Find where the given text appears and provide that cell's center as [X, Y] coordinate. 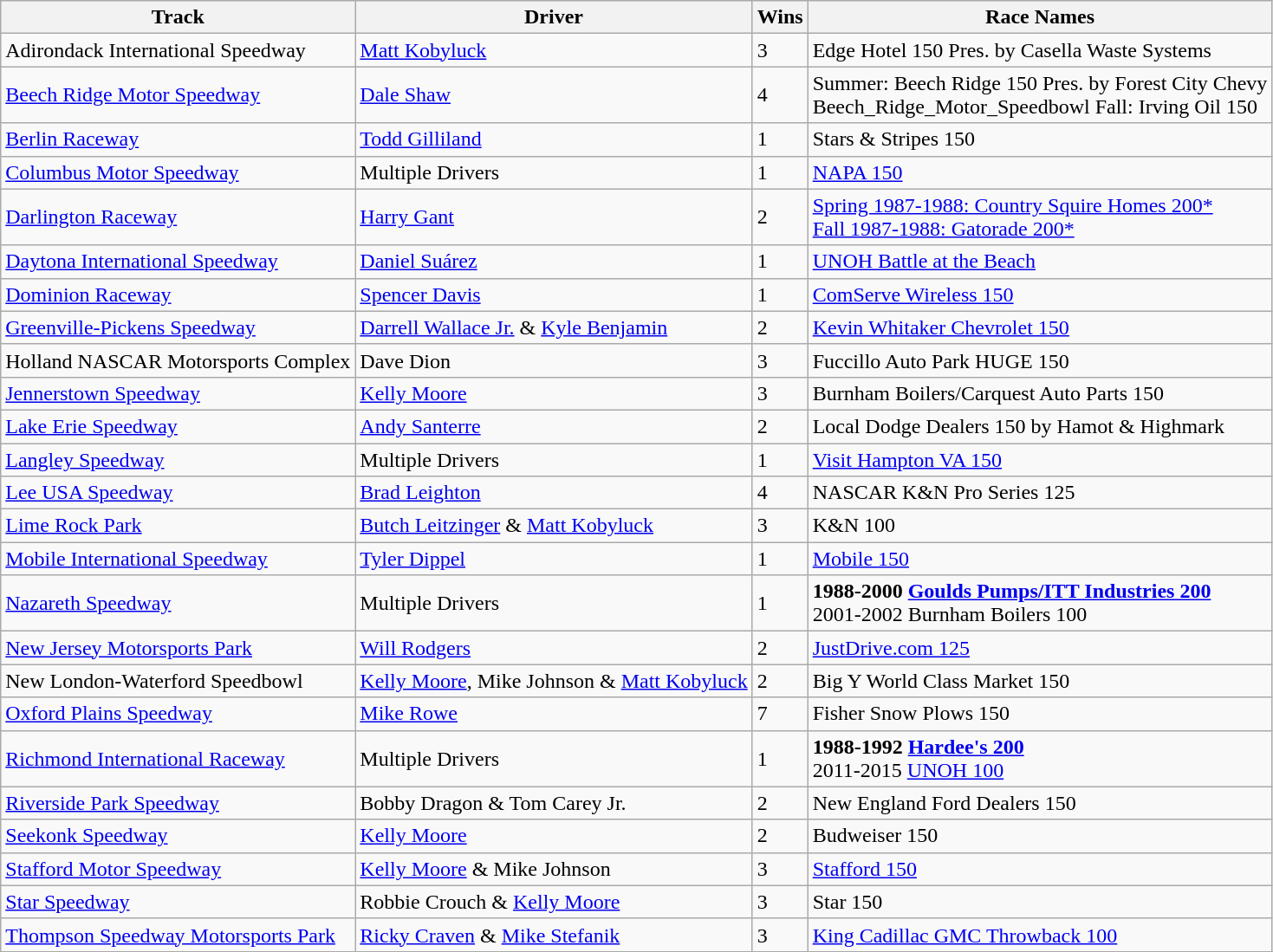
Nazareth Speedway [179, 603]
Lee USA Speedway [179, 493]
Robbie Crouch & Kelly Moore [554, 902]
Dominion Raceway [179, 295]
Tyler Dippel [554, 559]
Will Rodgers [554, 648]
ComServe Wireless 150 [1040, 295]
Edge Hotel 150 Pres. by Casella Waste Systems [1040, 50]
UNOH Battle at the Beach [1040, 262]
Brad Leighton [554, 493]
Budweiser 150 [1040, 836]
King Cadillac GMC Throwback 100 [1040, 935]
Todd Gilliland [554, 139]
Andy Santerre [554, 426]
Track [179, 17]
New London-Waterford Speedbowl [179, 681]
New England Ford Dealers 150 [1040, 803]
Langley Speedway [179, 460]
Dave Dion [554, 360]
Spring 1987-1988: Country Squire Homes 200* Fall 1987-1988: Gatorade 200* [1040, 217]
Oxford Plains Speedway [179, 714]
New Jersey Motorsports Park [179, 648]
Stafford Motor Speedway [179, 869]
Stafford 150 [1040, 869]
Darrell Wallace Jr. & Kyle Benjamin [554, 327]
Mobile 150 [1040, 559]
Daniel Suárez [554, 262]
Lime Rock Park [179, 526]
Kelly Moore, Mike Johnson & Matt Kobyluck [554, 681]
Thompson Speedway Motorsports Park [179, 935]
1988-2000 Goulds Pumps/ITT Industries 2002001-2002 Burnham Boilers 100 [1040, 603]
Holland NASCAR Motorsports Complex [179, 360]
Lake Erie Speedway [179, 426]
Visit Hampton VA 150 [1040, 460]
Fisher Snow Plows 150 [1040, 714]
K&N 100 [1040, 526]
Mobile International Speedway [179, 559]
Spencer Davis [554, 295]
Beech Ridge Motor Speedway [179, 95]
Darlington Raceway [179, 217]
Fuccillo Auto Park HUGE 150 [1040, 360]
Daytona International Speedway [179, 262]
Driver [554, 17]
Matt Kobyluck [554, 50]
Mike Rowe [554, 714]
Harry Gant [554, 217]
Riverside Park Speedway [179, 803]
Richmond International Raceway [179, 759]
Seekonk Speedway [179, 836]
7 [780, 714]
NASCAR K&N Pro Series 125 [1040, 493]
Local Dodge Dealers 150 by Hamot & Highmark [1040, 426]
Kelly Moore & Mike Johnson [554, 869]
Stars & Stripes 150 [1040, 139]
Burnham Boilers/Carquest Auto Parts 150 [1040, 393]
Summer: Beech Ridge 150 Pres. by Forest City ChevyBeech_Ridge_Motor_Speedbowl Fall: Irving Oil 150 [1040, 95]
Race Names [1040, 17]
Butch Leitzinger & Matt Kobyluck [554, 526]
Bobby Dragon & Tom Carey Jr. [554, 803]
Wins [780, 17]
Berlin Raceway [179, 139]
Star 150 [1040, 902]
Columbus Motor Speedway [179, 172]
JustDrive.com 125 [1040, 648]
NAPA 150 [1040, 172]
Adirondack International Speedway [179, 50]
Greenville-Pickens Speedway [179, 327]
Ricky Craven & Mike Stefanik [554, 935]
Jennerstown Speedway [179, 393]
Star Speedway [179, 902]
Dale Shaw [554, 95]
Big Y World Class Market 150 [1040, 681]
Kevin Whitaker Chevrolet 150 [1040, 327]
1988-1992 Hardee's 2002011-2015 UNOH 100 [1040, 759]
